Search for the cell housing the specified text and yield its [x, y] center coordinate. 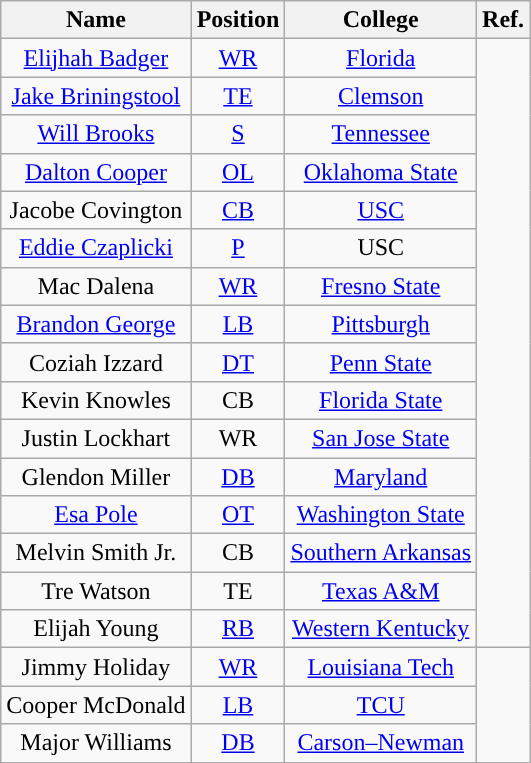
Position [238, 20]
Jimmy Holiday [96, 667]
Florida [381, 58]
Eddie Czaplicki [96, 248]
Oklahoma State [381, 172]
Kevin Knowles [96, 400]
Carson–Newman [381, 743]
Louisiana Tech [381, 667]
Esa Pole [96, 515]
Western Kentucky [381, 629]
P [238, 248]
Penn State [381, 362]
San Jose State [381, 438]
Will Brooks [96, 134]
DT [238, 362]
Coziah Izzard [96, 362]
Southern Arkansas [381, 553]
Jacobe Covington [96, 210]
Tennessee [381, 134]
Washington State [381, 515]
Name [96, 20]
TCU [381, 705]
Maryland [381, 477]
Justin Lockhart [96, 438]
College [381, 20]
Cooper McDonald [96, 705]
Clemson [381, 96]
OT [238, 515]
Elijhah Badger [96, 58]
S [238, 134]
Jake Briningstool [96, 96]
Fresno State [381, 286]
Texas A&M [381, 591]
Major Williams [96, 743]
Brandon George [96, 324]
Tre Watson [96, 591]
Pittsburgh [381, 324]
OL [238, 172]
Ref. [504, 20]
Elijah Young [96, 629]
Glendon Miller [96, 477]
Dalton Cooper [96, 172]
Melvin Smith Jr. [96, 553]
RB [238, 629]
Florida State [381, 400]
Mac Dalena [96, 286]
